Detect which cell encompasses the target text, then output its [x, y] center coordinate. 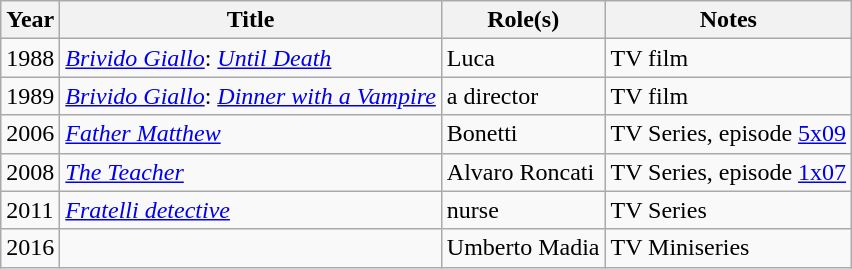
TV Series [728, 210]
Year [30, 20]
Fratelli detective [251, 210]
2011 [30, 210]
Role(s) [523, 20]
Luca [523, 58]
TV Series, episode 1x07 [728, 172]
2006 [30, 134]
Bonetti [523, 134]
2008 [30, 172]
1989 [30, 96]
The Teacher [251, 172]
Notes [728, 20]
Umberto Madia [523, 248]
TV Miniseries [728, 248]
2016 [30, 248]
Title [251, 20]
Alvaro Roncati [523, 172]
Brivido Giallo: Dinner with a Vampire [251, 96]
TV Series, episode 5x09 [728, 134]
Brivido Giallo: Until Death [251, 58]
nurse [523, 210]
Father Matthew [251, 134]
1988 [30, 58]
a director [523, 96]
